Capture the cell that displays the provided text and extract its [x, y] central coordinate. 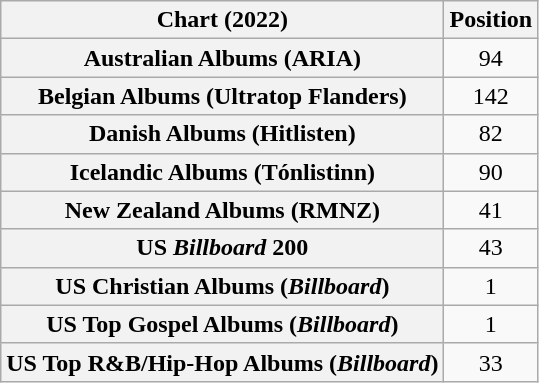
New Zealand Albums (RMNZ) [222, 210]
Danish Albums (Hitlisten) [222, 134]
Icelandic Albums (Tónlistinn) [222, 172]
90 [491, 172]
43 [491, 248]
Position [491, 20]
US Billboard 200 [222, 248]
94 [491, 58]
Belgian Albums (Ultratop Flanders) [222, 96]
US Top Gospel Albums (Billboard) [222, 324]
41 [491, 210]
Chart (2022) [222, 20]
US Christian Albums (Billboard) [222, 286]
82 [491, 134]
142 [491, 96]
US Top R&B/Hip-Hop Albums (Billboard) [222, 362]
33 [491, 362]
Australian Albums (ARIA) [222, 58]
